Find where the given text appears and provide that cell's center as (X, Y) coordinate. 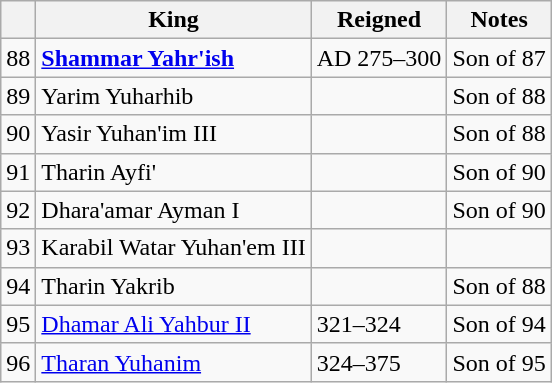
94 (18, 286)
88 (18, 58)
Reigned (379, 20)
Shammar Yahr'ish (174, 58)
Tharan Yuhanim (174, 362)
90 (18, 134)
91 (18, 172)
AD 275–300 (379, 58)
95 (18, 324)
Yarim Yuharhib (174, 96)
Son of 87 (499, 58)
93 (18, 248)
324–375 (379, 362)
Notes (499, 20)
Tharin Ayfi' (174, 172)
92 (18, 210)
321–324 (379, 324)
Dhara'amar Ayman I (174, 210)
King (174, 20)
Tharin Yakrib (174, 286)
96 (18, 362)
Dhamar Ali Yahbur II (174, 324)
Karabil Watar Yuhan'em III (174, 248)
Son of 95 (499, 362)
89 (18, 96)
Son of 94 (499, 324)
Yasir Yuhan'im III (174, 134)
